Determine the [X, Y] coordinate at the center of the cell enclosing the given text.  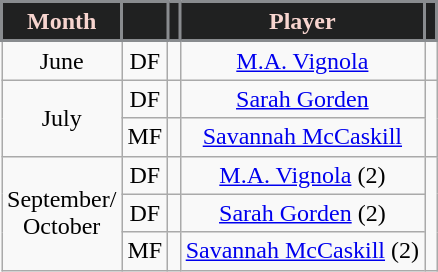
Month [62, 22]
Savannah McCaskill (2) [302, 251]
June [62, 60]
Sarah Gorden [302, 99]
September/October [62, 213]
M.A. Vignola (2) [302, 175]
July [62, 118]
M.A. Vignola [302, 60]
Player [302, 22]
Sarah Gorden (2) [302, 213]
Savannah McCaskill [302, 137]
